Identify which cell holds the provided text, then report its [x, y] central coordinate. 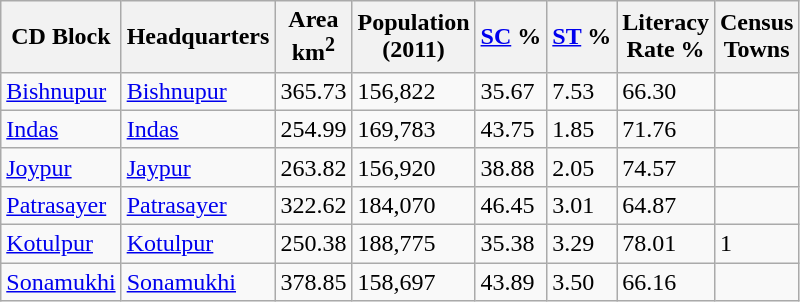
3.29 [582, 244]
Areakm2 [314, 37]
66.30 [666, 91]
CensusTowns [756, 37]
43.89 [511, 282]
7.53 [582, 91]
78.01 [666, 244]
Joypur [61, 167]
SC % [511, 37]
184,070 [414, 205]
188,775 [414, 244]
CD Block [61, 37]
71.76 [666, 129]
365.73 [314, 91]
158,697 [414, 282]
156,920 [414, 167]
Population(2011) [414, 37]
64.87 [666, 205]
66.16 [666, 282]
322.62 [314, 205]
169,783 [414, 129]
3.01 [582, 205]
43.75 [511, 129]
263.82 [314, 167]
46.45 [511, 205]
1.85 [582, 129]
74.57 [666, 167]
35.38 [511, 244]
1 [756, 244]
378.85 [314, 282]
254.99 [314, 129]
2.05 [582, 167]
Literacy Rate % [666, 37]
38.88 [511, 167]
Jaypur [198, 167]
35.67 [511, 91]
250.38 [314, 244]
156,822 [414, 91]
3.50 [582, 282]
Headquarters [198, 37]
ST % [582, 37]
